Search for the cell housing the specified text and yield its [X, Y] center coordinate. 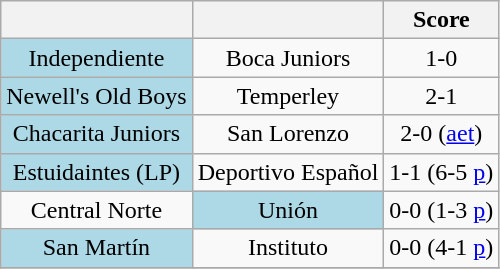
0-0 (4-1 p) [442, 248]
Score [442, 20]
0-0 (1-3 p) [442, 210]
1-0 [442, 58]
2-0 (aet) [442, 134]
Estuidaintes (LP) [96, 172]
Instituto [288, 248]
Boca Juniors [288, 58]
San Lorenzo [288, 134]
2-1 [442, 96]
Independiente [96, 58]
Chacarita Juniors [96, 134]
Deportivo Español [288, 172]
Newell's Old Boys [96, 96]
Temperley [288, 96]
Central Norte [96, 210]
San Martín [96, 248]
Unión [288, 210]
1-1 (6-5 p) [442, 172]
